Scan for the cell matching the given text and deliver its (x, y) coordinate at center. 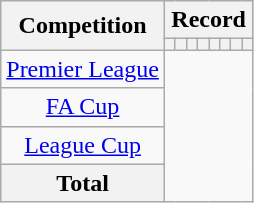
FA Cup (83, 107)
Premier League (83, 69)
Record (208, 20)
Competition (83, 26)
Total (83, 183)
League Cup (83, 145)
